Search for the cell housing the specified text and yield its [X, Y] center coordinate. 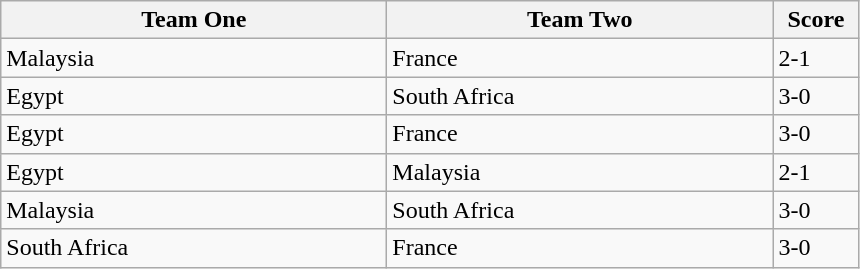
Team Two [580, 20]
Score [816, 20]
Team One [194, 20]
